Return the [X, Y] coordinate for the center point of the cell that contains the specified text.  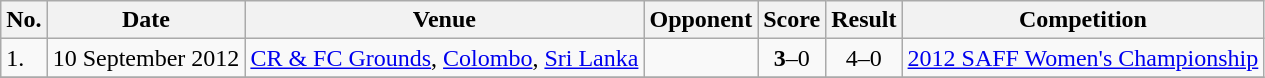
Date [146, 20]
Result [864, 20]
Opponent [701, 20]
3–0 [792, 58]
Competition [1083, 20]
2012 SAFF Women's Championship [1083, 58]
Venue [444, 20]
1. [24, 58]
Score [792, 20]
4–0 [864, 58]
No. [24, 20]
CR & FC Grounds, Colombo, Sri Lanka [444, 58]
10 September 2012 [146, 58]
